Scan for the cell matching the given text and deliver its [X, Y] coordinate at center. 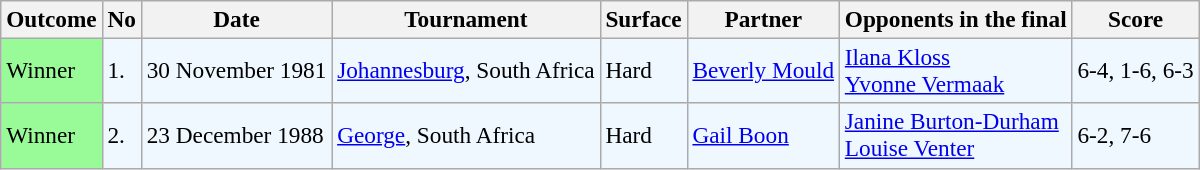
Outcome [52, 19]
Partner [763, 19]
30 November 1981 [236, 70]
Tournament [466, 19]
Beverly Mould [763, 70]
Date [236, 19]
Opponents in the final [956, 19]
No [122, 19]
Surface [644, 19]
23 December 1988 [236, 136]
6-2, 7-6 [1136, 136]
1. [122, 70]
2. [122, 136]
Johannesburg, South Africa [466, 70]
Janine Burton-Durham Louise Venter [956, 136]
George, South Africa [466, 136]
Score [1136, 19]
6-4, 1-6, 6-3 [1136, 70]
Ilana Kloss Yvonne Vermaak [956, 70]
Gail Boon [763, 136]
